Provide the (x, y) coordinate of the cell's center where the given text is located.  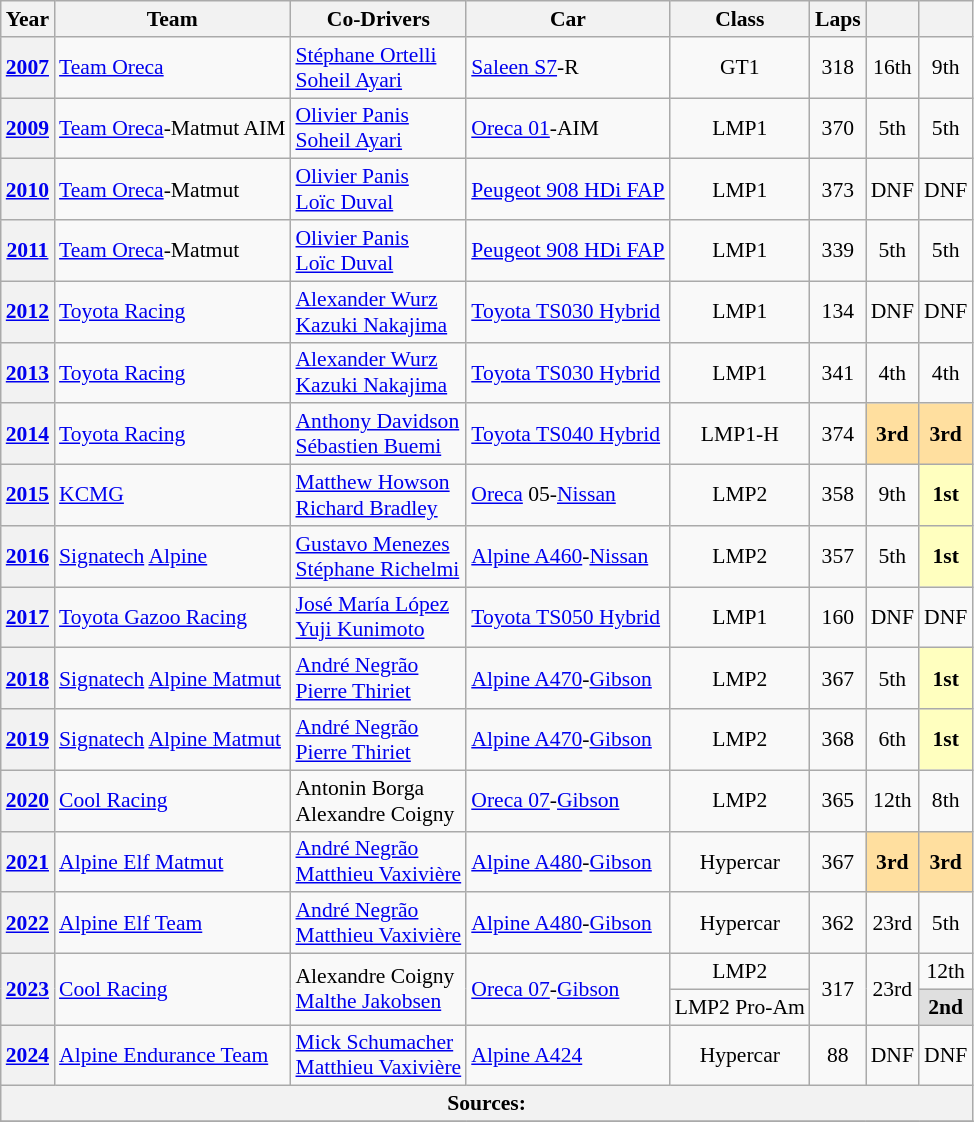
2024 (28, 1056)
2017 (28, 618)
2018 (28, 678)
Co-Drivers (378, 19)
Team Oreca (172, 68)
Sources: (487, 1104)
LMP2 Pro-Am (740, 1007)
134 (838, 312)
Alpine A424 (568, 1056)
José María López Yuji Kunimoto (378, 618)
Oreca 05-Nissan (568, 496)
Alexandre Coigny Malthe Jakobsen (378, 990)
365 (838, 800)
2021 (28, 862)
88 (838, 1056)
KCMG (172, 496)
2015 (28, 496)
2011 (28, 250)
LMP1-H (740, 434)
357 (838, 556)
2012 (28, 312)
Gustavo Menezes Stéphane Richelmi (378, 556)
Mick Schumacher Matthieu Vaxivière (378, 1056)
Year (28, 19)
2013 (28, 372)
Alpine Elf Matmut (172, 862)
GT1 (740, 68)
Signatech Alpine (172, 556)
317 (838, 990)
374 (838, 434)
160 (838, 618)
362 (838, 924)
6th (892, 740)
Matthew Howson Richard Bradley (378, 496)
Oreca 01-AIM (568, 128)
2019 (28, 740)
Saleen S7-R (568, 68)
2007 (28, 68)
Olivier Panis Soheil Ayari (378, 128)
Anthony Davidson Sébastien Buemi (378, 434)
Car (568, 19)
Alpine Elf Team (172, 924)
8th (946, 800)
339 (838, 250)
Toyota TS050 Hybrid (568, 618)
368 (838, 740)
2010 (28, 190)
2016 (28, 556)
Antonin Borga Alexandre Coigny (378, 800)
Alpine A460-Nissan (568, 556)
358 (838, 496)
341 (838, 372)
2022 (28, 924)
Team Oreca-Matmut AIM (172, 128)
2020 (28, 800)
Toyota Gazoo Racing (172, 618)
Team (172, 19)
2nd (946, 1007)
16th (892, 68)
Alpine Endurance Team (172, 1056)
Stéphane Ortelli Soheil Ayari (378, 68)
373 (838, 190)
2009 (28, 128)
318 (838, 68)
Class (740, 19)
Laps (838, 19)
2014 (28, 434)
370 (838, 128)
Toyota TS040 Hybrid (568, 434)
2023 (28, 990)
